Return the (X, Y) coordinate for the center point of the cell that contains the specified text.  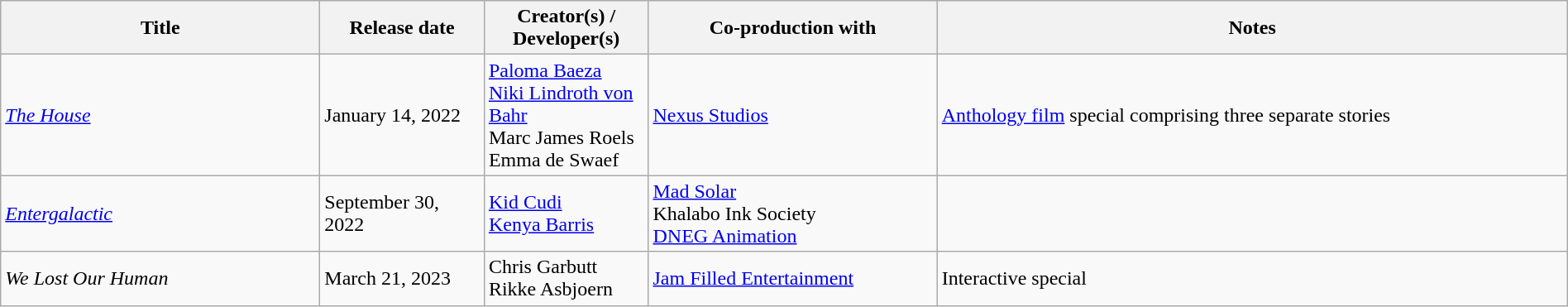
Entergalactic (160, 213)
September 30, 2022 (402, 213)
Title (160, 28)
Kid CudiKenya Barris (566, 213)
Release date (402, 28)
Interactive special (1252, 278)
The House (160, 115)
Jam Filled Entertainment (792, 278)
Anthology film special comprising three separate stories (1252, 115)
Creator(s) / Developer(s) (566, 28)
Paloma BaezaNiki Lindroth von BahrMarc James RoelsEmma de Swaef (566, 115)
Notes (1252, 28)
We Lost Our Human (160, 278)
Mad SolarKhalabo Ink SocietyDNEG Animation (792, 213)
January 14, 2022 (402, 115)
March 21, 2023 (402, 278)
Co-production with (792, 28)
Nexus Studios (792, 115)
Chris GarbuttRikke Asbjoern (566, 278)
